Return (x, y) of the center of cell containing provided text 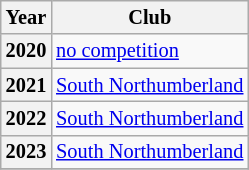
2022 (26, 118)
2020 (26, 51)
2021 (26, 85)
Year (26, 17)
no competition (150, 51)
2023 (26, 152)
Club (150, 17)
